Extract the [X, Y] coordinate from the center of the cell holding the provided text.  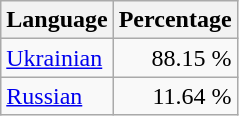
Language [57, 20]
Percentage [175, 20]
11.64 % [175, 96]
Ukrainian [57, 58]
88.15 % [175, 58]
Russian [57, 96]
